From the cell containing the given text, extract its center point as (X, Y) coordinate. 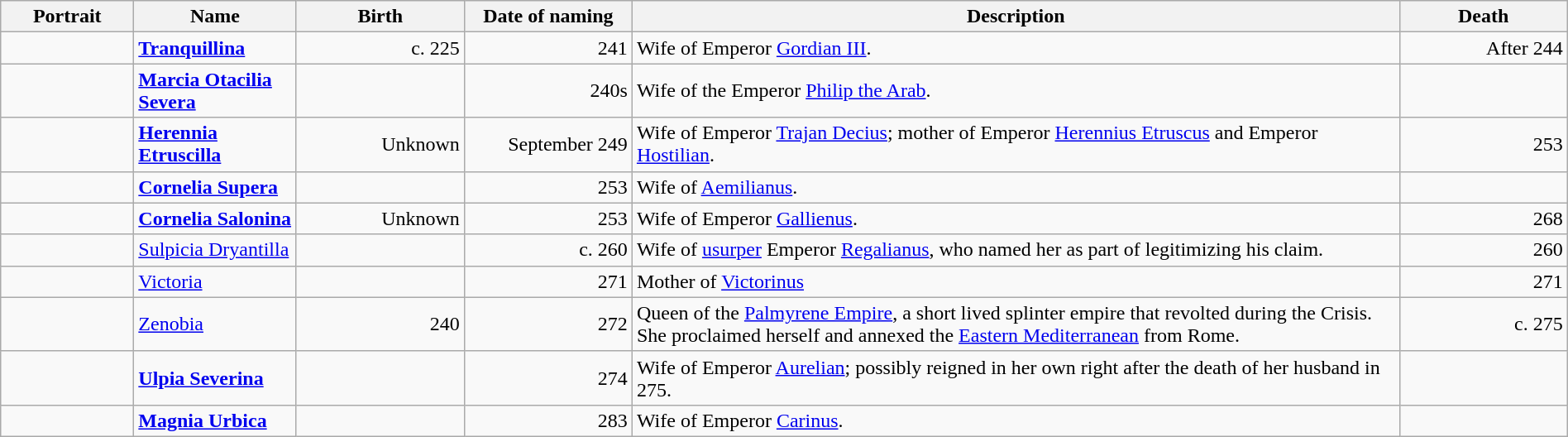
Description (1016, 17)
After 244 (1484, 48)
Mother of Victorinus (1016, 281)
Wife of Emperor Gordian III. (1016, 48)
Cornelia Salonina (215, 218)
Death (1484, 17)
240s (547, 91)
c. 275 (1484, 324)
Tranquillina (215, 48)
Wife of usurper Emperor Regalianus, who named her as part of legitimizing his claim. (1016, 250)
Magnia Urbica (215, 420)
283 (547, 420)
260 (1484, 250)
268 (1484, 218)
240 (380, 324)
Wife of Emperor Carinus. (1016, 420)
Wife of Emperor Aurelian; possibly reigned in her own right after the death of her husband in 275. (1016, 377)
Herennia Etruscilla (215, 144)
274 (547, 377)
c. 225 (380, 48)
Ulpia Severina (215, 377)
Victoria (215, 281)
Name (215, 17)
Marcia Otacilia Severa (215, 91)
Wife of Aemilianus. (1016, 187)
September 249 (547, 144)
Wife of Emperor Trajan Decius; mother of Emperor Herennius Etruscus and Emperor Hostilian. (1016, 144)
Sulpicia Dryantilla (215, 250)
c. 260 (547, 250)
Zenobia (215, 324)
Wife of the Emperor Philip the Arab. (1016, 91)
272 (547, 324)
Portrait (68, 17)
Cornelia Supera (215, 187)
Birth (380, 17)
Wife of Emperor Gallienus. (1016, 218)
Date of naming (547, 17)
241 (547, 48)
